Detect which cell encompasses the target text, then output its (X, Y) center coordinate. 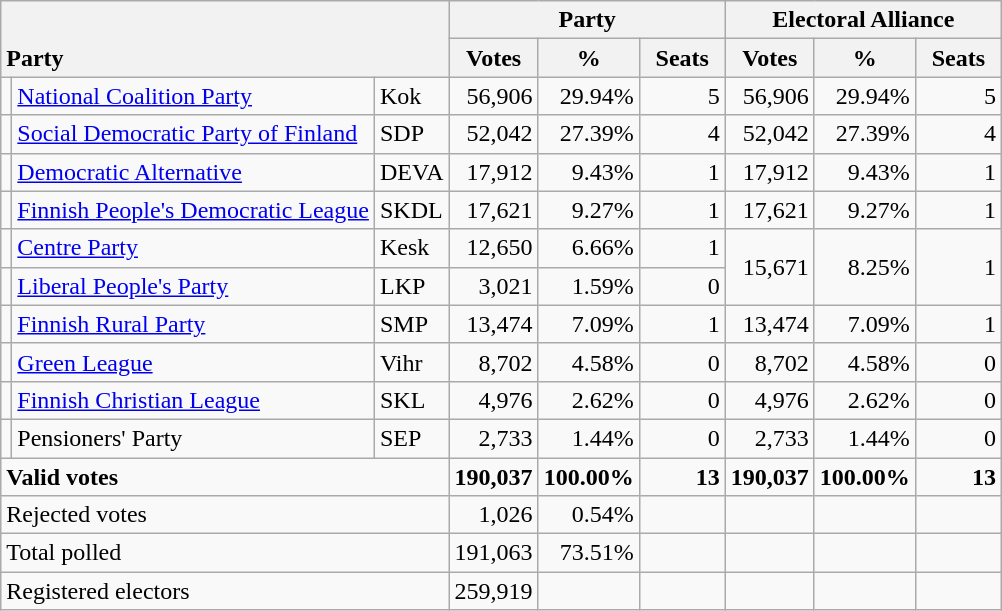
6.66% (588, 248)
Liberal People's Party (194, 286)
Total polled (225, 553)
259,919 (494, 591)
Green League (194, 362)
1.59% (588, 286)
National Coalition Party (194, 96)
12,650 (494, 248)
8.25% (864, 267)
Finnish Rural Party (194, 324)
Finnish People's Democratic League (194, 210)
73.51% (588, 553)
SMP (412, 324)
DEVA (412, 172)
Rejected votes (225, 515)
Democratic Alternative (194, 172)
SDP (412, 134)
0.54% (588, 515)
Pensioners' Party (194, 438)
15,671 (770, 267)
Kesk (412, 248)
Kok (412, 96)
Valid votes (225, 477)
SKDL (412, 210)
Electoral Alliance (863, 20)
Vihr (412, 362)
Finnish Christian League (194, 400)
Centre Party (194, 248)
Social Democratic Party of Finland (194, 134)
LKP (412, 286)
3,021 (494, 286)
SEP (412, 438)
Registered electors (225, 591)
191,063 (494, 553)
1,026 (494, 515)
SKL (412, 400)
